Capture the cell that displays the provided text and extract its (X, Y) central coordinate. 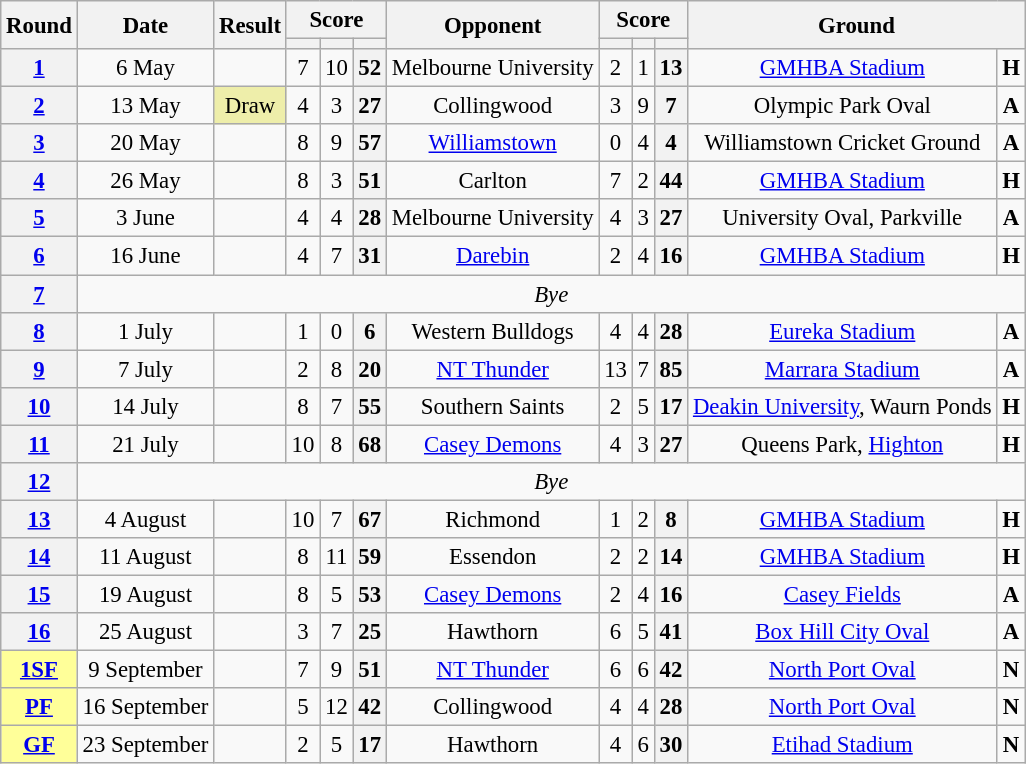
Eureka Stadium (842, 331)
Richmond (492, 519)
19 August (145, 594)
11 August (145, 557)
21 July (145, 444)
25 (370, 632)
52 (370, 68)
Southern Saints (492, 406)
Opponent (492, 25)
30 (670, 745)
68 (370, 444)
1SF (39, 670)
Williamstown (492, 143)
Date (145, 25)
55 (370, 406)
53 (370, 594)
Queens Park, Highton (842, 444)
University Oval, Parkville (842, 219)
7 July (145, 369)
6 May (145, 68)
Deakin University, Waurn Ponds (842, 406)
Draw (250, 106)
16 September (145, 707)
67 (370, 519)
Etihad Stadium (842, 745)
59 (370, 557)
25 August (145, 632)
Essendon (492, 557)
9 September (145, 670)
Williamstown Cricket Ground (842, 143)
Box Hill City Oval (842, 632)
Result (250, 25)
Round (39, 25)
Ground (857, 25)
41 (670, 632)
57 (370, 143)
20 (370, 369)
44 (670, 181)
Casey Fields (842, 594)
Carlton (492, 181)
23 September (145, 745)
GF (39, 745)
31 (370, 256)
15 (39, 594)
PF (39, 707)
Darebin (492, 256)
Western Bulldogs (492, 331)
Olympic Park Oval (842, 106)
14 July (145, 406)
1 July (145, 331)
3 June (145, 219)
26 May (145, 181)
Marrara Stadium (842, 369)
16 June (145, 256)
85 (670, 369)
20 May (145, 143)
13 May (145, 106)
4 August (145, 519)
